Return (x, y) of the center of cell containing provided text 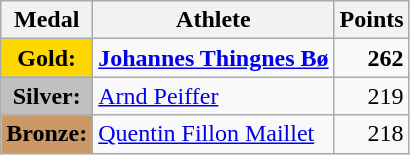
218 (372, 134)
Gold: (47, 58)
Bronze: (47, 134)
219 (372, 96)
Medal (47, 20)
Quentin Fillon Maillet (214, 134)
Silver: (47, 96)
Points (372, 20)
Johannes Thingnes Bø (214, 58)
Athlete (214, 20)
Arnd Peiffer (214, 96)
262 (372, 58)
